Determine the [x, y] coordinate at the center of the cell enclosing the given text.  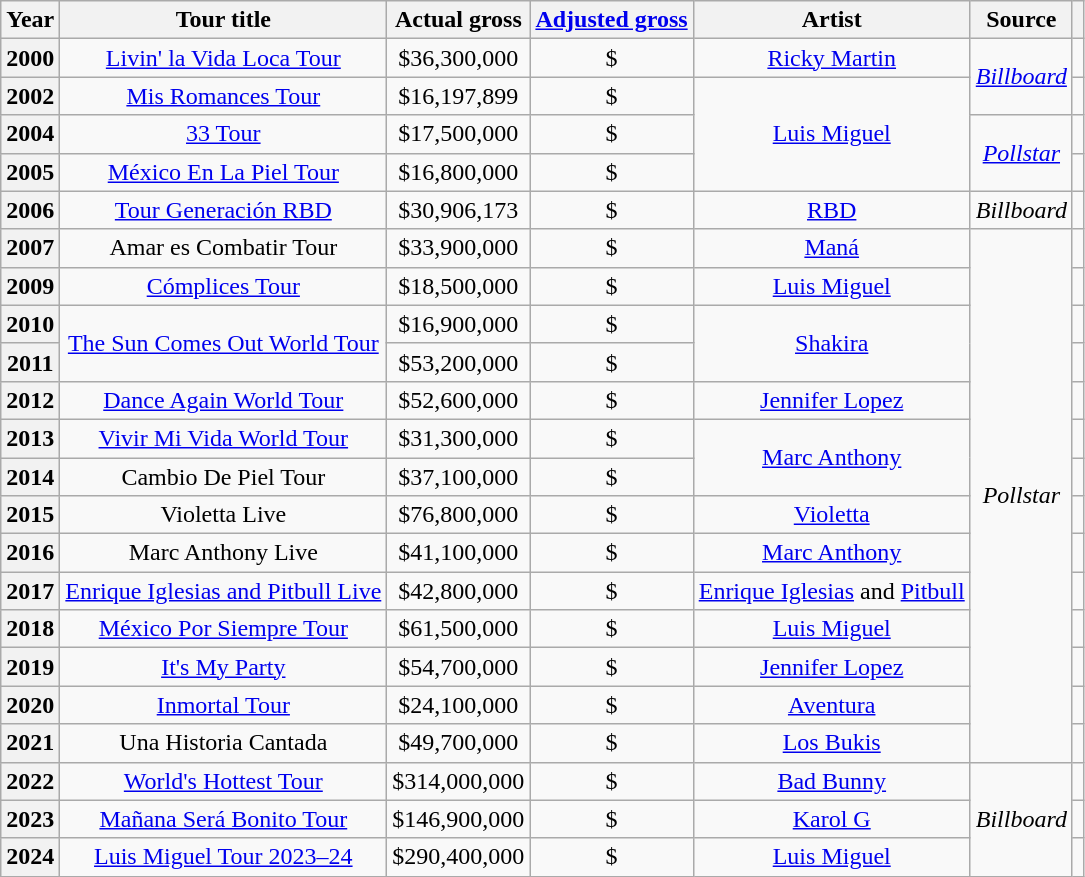
$146,900,000 [458, 819]
$16,800,000 [458, 172]
2014 [30, 477]
Mis Romances Tour [224, 96]
Source [1021, 20]
Aventura [832, 705]
Marc Anthony Live [224, 553]
Year [30, 20]
2020 [30, 705]
Livin' la Vida Loca Tour [224, 58]
$24,100,000 [458, 705]
2019 [30, 667]
Tour title [224, 20]
2023 [30, 819]
Enrique Iglesias and Pitbull [832, 591]
México En La Piel Tour [224, 172]
Violetta [832, 515]
$49,700,000 [458, 743]
Los Bukis [832, 743]
$36,300,000 [458, 58]
$42,800,000 [458, 591]
Artist [832, 20]
2017 [30, 591]
Vivir Mi Vida World Tour [224, 438]
$54,700,000 [458, 667]
Ricky Martin [832, 58]
$16,197,899 [458, 96]
2009 [30, 286]
Cambio De Piel Tour [224, 477]
It's My Party [224, 667]
Cómplices Tour [224, 286]
2021 [30, 743]
México Por Siempre Tour [224, 629]
Dance Again World Tour [224, 400]
$16,900,000 [458, 324]
33 Tour [224, 134]
$37,100,000 [458, 477]
2015 [30, 515]
$31,300,000 [458, 438]
Violetta Live [224, 515]
2012 [30, 400]
2013 [30, 438]
2004 [30, 134]
$17,500,000 [458, 134]
$61,500,000 [458, 629]
2011 [30, 362]
Actual gross [458, 20]
The Sun Comes Out World Tour [224, 343]
$52,600,000 [458, 400]
2000 [30, 58]
Adjusted gross [612, 20]
RBD [832, 210]
2007 [30, 248]
Karol G [832, 819]
$76,800,000 [458, 515]
Amar es Combatir Tour [224, 248]
Maná [832, 248]
$30,906,173 [458, 210]
$33,900,000 [458, 248]
World's Hottest Tour [224, 781]
$53,200,000 [458, 362]
Tour Generación RBD [224, 210]
Luis Miguel Tour 2023–24 [224, 857]
2006 [30, 210]
$314,000,000 [458, 781]
2022 [30, 781]
2024 [30, 857]
2016 [30, 553]
Enrique Iglesias and Pitbull Live [224, 591]
2018 [30, 629]
Mañana Será Bonito Tour [224, 819]
$290,400,000 [458, 857]
Inmortal Tour [224, 705]
Bad Bunny [832, 781]
2005 [30, 172]
2010 [30, 324]
2002 [30, 96]
$41,100,000 [458, 553]
Una Historia Cantada [224, 743]
Shakira [832, 343]
$18,500,000 [458, 286]
